Identify which cell holds the provided text, then report its (x, y) central coordinate. 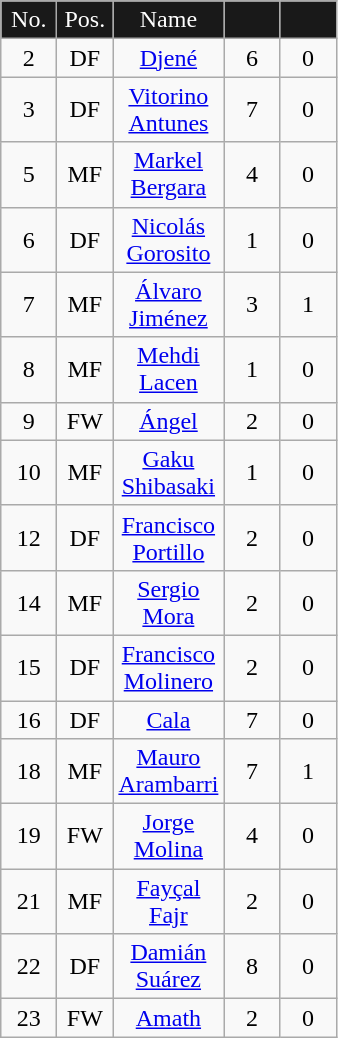
Francisco Molinero (168, 668)
Pos. (85, 20)
18 (29, 772)
5 (29, 174)
Álvaro Jiménez (168, 304)
Mehdi Lacen (168, 370)
Markel Bergara (168, 174)
22 (29, 966)
Gaku Shibasaki (168, 472)
Cala (168, 719)
Vitorino Antunes (168, 110)
Name (168, 20)
Jorge Molina (168, 836)
14 (29, 602)
Nicolás Gorosito (168, 240)
23 (29, 1018)
Damián Suárez (168, 966)
9 (29, 421)
21 (29, 902)
Mauro Arambarri (168, 772)
12 (29, 538)
15 (29, 668)
16 (29, 719)
Fayçal Fajr (168, 902)
19 (29, 836)
Amath (168, 1018)
No. (29, 20)
10 (29, 472)
Ángel (168, 421)
Francisco Portillo (168, 538)
Djené (168, 58)
Sergio Mora (168, 602)
